Extract the (X, Y) coordinate from the center of the cell holding the provided text.  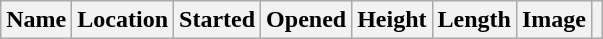
Started (218, 20)
Opened (306, 20)
Length (474, 20)
Height (392, 20)
Image (554, 20)
Location (123, 20)
Name (36, 20)
